Output the (X, Y) coordinate of the center of the cell containing the given text.  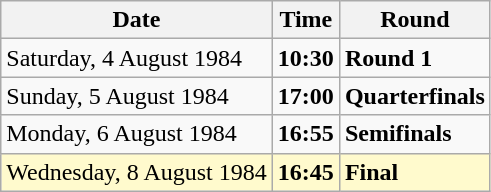
Date (137, 20)
Round 1 (414, 58)
Sunday, 5 August 1984 (137, 96)
16:45 (306, 172)
Monday, 6 August 1984 (137, 134)
10:30 (306, 58)
Time (306, 20)
16:55 (306, 134)
Semifinals (414, 134)
17:00 (306, 96)
Round (414, 20)
Quarterfinals (414, 96)
Wednesday, 8 August 1984 (137, 172)
Final (414, 172)
Saturday, 4 August 1984 (137, 58)
